Pinpoint the cell where the given text exists, returning its (X, Y) midpoint coordinate. 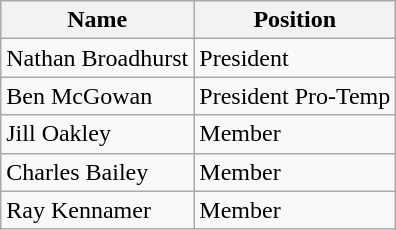
Ben McGowan (98, 96)
Jill Oakley (98, 134)
President (295, 58)
Nathan Broadhurst (98, 58)
Ray Kennamer (98, 210)
Charles Bailey (98, 172)
President Pro-Temp (295, 96)
Name (98, 20)
Position (295, 20)
